Extract the (X, Y) coordinate from the center of the cell holding the provided text.  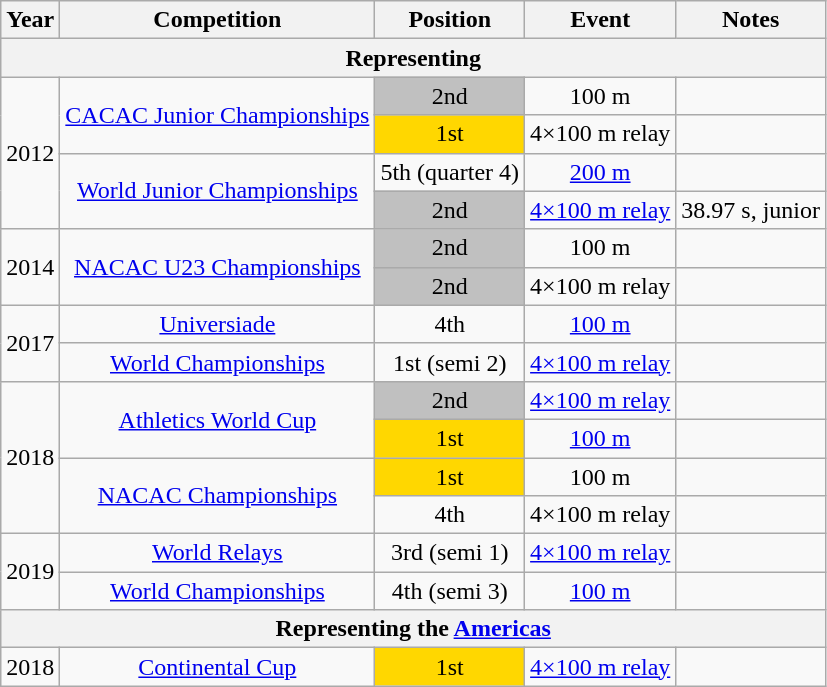
200 m (600, 172)
Event (600, 20)
Competition (218, 20)
2017 (30, 343)
Position (450, 20)
4th (semi 3) (450, 591)
World Relays (218, 553)
38.97 s, junior (751, 210)
Year (30, 20)
2012 (30, 153)
Representing the Americas (414, 629)
Notes (751, 20)
Representing (414, 58)
Athletics World Cup (218, 419)
Continental Cup (218, 667)
3rd (semi 1) (450, 553)
World Junior Championships (218, 191)
NACAC Championships (218, 496)
5th (quarter 4) (450, 172)
Universiade (218, 324)
2019 (30, 572)
CACAC Junior Championships (218, 115)
NACAC U23 Championships (218, 267)
1st (semi 2) (450, 362)
2014 (30, 267)
